Extract the (X, Y) coordinate from the center of the cell holding the provided text.  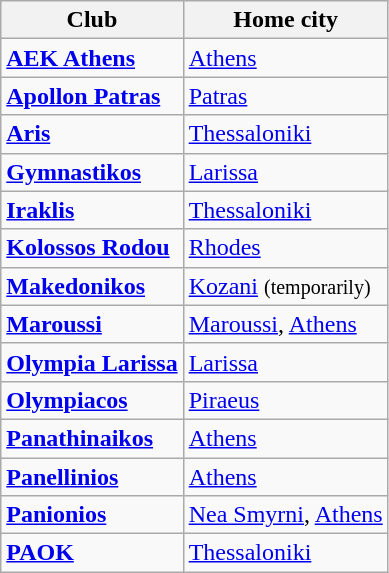
Gymnastikos (92, 172)
Patras (286, 96)
Kolossos Rodou (92, 248)
Makedonikos (92, 286)
PAOK (92, 553)
Maroussi (92, 324)
Rhodes (286, 248)
Club (92, 20)
Apollon Patras (92, 96)
Maroussi, Athens (286, 324)
Home city (286, 20)
Olympiacos (92, 400)
Kozani (temporarily) (286, 286)
Aris (92, 134)
Olympia Larissa (92, 362)
Iraklis (92, 210)
Nea Smyrni, Athens (286, 515)
Piraeus (286, 400)
Panionios (92, 515)
Panathinaikos (92, 438)
Panellinios (92, 477)
AEK Athens (92, 58)
